Output the [x, y] coordinate of the center of the cell containing the given text.  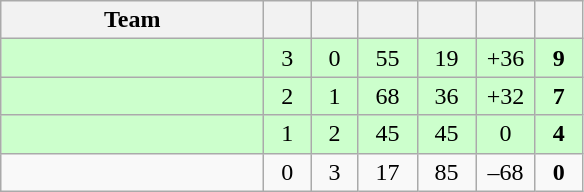
–68 [506, 172]
17 [388, 172]
85 [446, 172]
7 [558, 96]
+32 [506, 96]
19 [446, 58]
+36 [506, 58]
Team [132, 20]
4 [558, 134]
55 [388, 58]
9 [558, 58]
36 [446, 96]
68 [388, 96]
